For the text-containing cell, return its midpoint in (x, y) coordinate format. 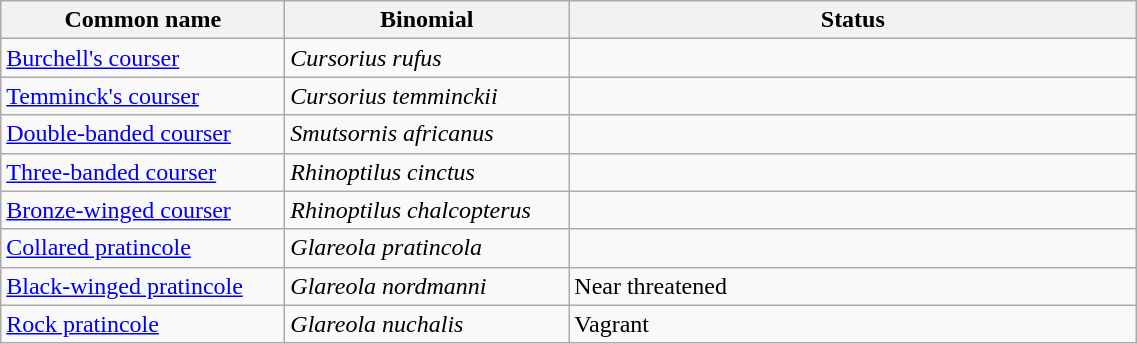
Smutsornis africanus (427, 134)
Rhinoptilus chalcopterus (427, 210)
Collared pratincole (143, 248)
Near threatened (853, 286)
Cursorius temminckii (427, 96)
Burchell's courser (143, 58)
Glareola pratincola (427, 248)
Rock pratincole (143, 324)
Common name (143, 20)
Glareola nuchalis (427, 324)
Bronze-winged courser (143, 210)
Black-winged pratincole (143, 286)
Status (853, 20)
Rhinoptilus cinctus (427, 172)
Three-banded courser (143, 172)
Double-banded courser (143, 134)
Cursorius rufus (427, 58)
Temminck's courser (143, 96)
Vagrant (853, 324)
Binomial (427, 20)
Glareola nordmanni (427, 286)
